Return the [X, Y] coordinate for the center point of the cell that contains the specified text.  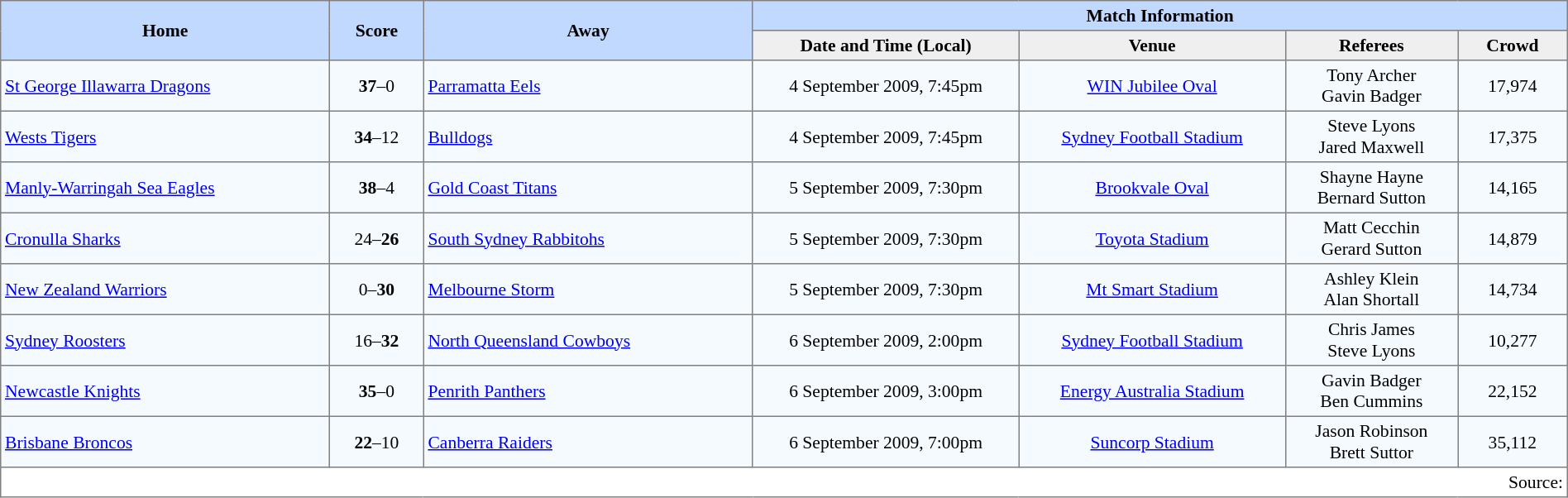
Crowd [1513, 45]
Chris JamesSteve Lyons [1371, 340]
Penrith Panthers [588, 391]
Sydney Roosters [165, 340]
Tony ArcherGavin Badger [1371, 86]
WIN Jubilee Oval [1152, 86]
37–0 [377, 86]
North Queensland Cowboys [588, 340]
Source: [784, 482]
Ashley KleinAlan Shortall [1371, 290]
Mt Smart Stadium [1152, 290]
Steve LyonsJared Maxwell [1371, 136]
17,375 [1513, 136]
Away [588, 31]
New Zealand Warriors [165, 290]
Date and Time (Local) [886, 45]
Canberra Raiders [588, 442]
Newcastle Knights [165, 391]
22,152 [1513, 391]
6 September 2009, 3:00pm [886, 391]
35,112 [1513, 442]
6 September 2009, 2:00pm [886, 340]
Venue [1152, 45]
Energy Australia Stadium [1152, 391]
38–4 [377, 188]
Cronulla Sharks [165, 238]
Bulldogs [588, 136]
17,974 [1513, 86]
Suncorp Stadium [1152, 442]
14,734 [1513, 290]
34–12 [377, 136]
35–0 [377, 391]
10,277 [1513, 340]
22–10 [377, 442]
Matt CecchinGerard Sutton [1371, 238]
Gavin BadgerBen Cummins [1371, 391]
Jason RobinsonBrett Suttor [1371, 442]
14,165 [1513, 188]
Melbourne Storm [588, 290]
Manly-Warringah Sea Eagles [165, 188]
Score [377, 31]
Parramatta Eels [588, 86]
St George Illawarra Dragons [165, 86]
Wests Tigers [165, 136]
Home [165, 31]
24–26 [377, 238]
Toyota Stadium [1152, 238]
Match Information [1159, 16]
Referees [1371, 45]
Shayne HayneBernard Sutton [1371, 188]
South Sydney Rabbitohs [588, 238]
Brisbane Broncos [165, 442]
16–32 [377, 340]
6 September 2009, 7:00pm [886, 442]
14,879 [1513, 238]
Gold Coast Titans [588, 188]
0–30 [377, 290]
Brookvale Oval [1152, 188]
